Find where the given text appears and provide that cell's center as (X, Y) coordinate. 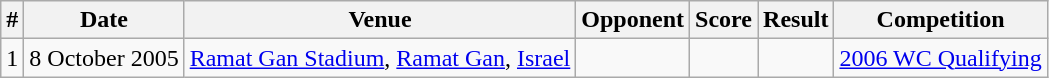
1 (12, 58)
# (12, 20)
Venue (380, 20)
Opponent (633, 20)
Date (104, 20)
Result (796, 20)
8 October 2005 (104, 58)
2006 WC Qualifying (940, 58)
Ramat Gan Stadium, Ramat Gan, Israel (380, 58)
Score (724, 20)
Competition (940, 20)
